Identify which cell holds the provided text, then report its [x, y] central coordinate. 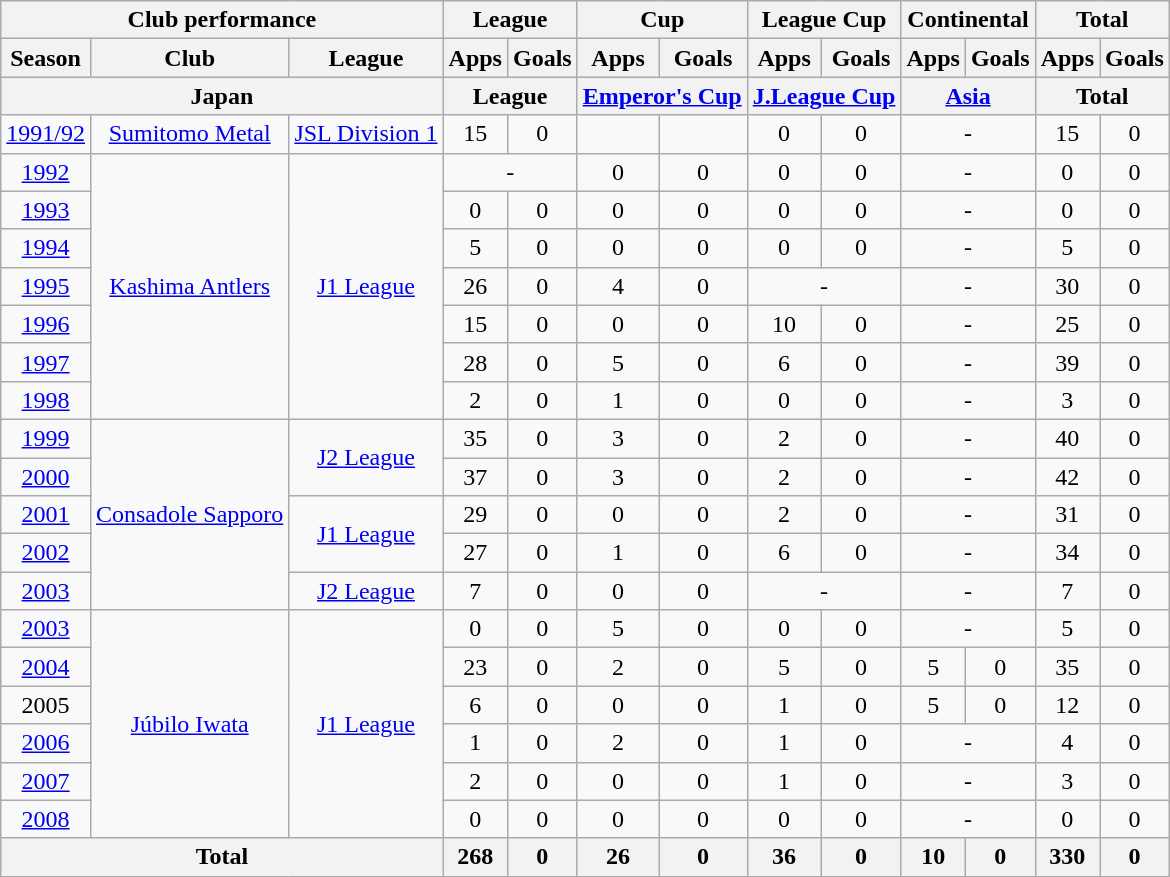
1991/92 [46, 134]
29 [475, 515]
Continental [968, 20]
1996 [46, 324]
Sumitomo Metal [189, 134]
1997 [46, 362]
Japan [222, 96]
Emperor's Cup [662, 96]
36 [784, 857]
2005 [46, 705]
2007 [46, 781]
1995 [46, 286]
28 [475, 362]
Cup [662, 20]
12 [1067, 705]
37 [475, 477]
League Cup [824, 20]
330 [1067, 857]
JSL Division 1 [366, 134]
27 [475, 553]
1998 [46, 400]
Club [189, 58]
Club performance [222, 20]
2000 [46, 477]
1992 [46, 172]
42 [1067, 477]
30 [1067, 286]
1994 [46, 248]
Consadole Sapporo [189, 514]
31 [1067, 515]
25 [1067, 324]
39 [1067, 362]
1999 [46, 438]
Kashima Antlers [189, 286]
2008 [46, 819]
2001 [46, 515]
40 [1067, 438]
Season [46, 58]
1993 [46, 210]
J.League Cup [824, 96]
23 [475, 667]
34 [1067, 553]
2002 [46, 553]
2006 [46, 743]
2004 [46, 667]
268 [475, 857]
Júbilo Iwata [189, 724]
Asia [968, 96]
